Capture the cell that displays the provided text and extract its [x, y] central coordinate. 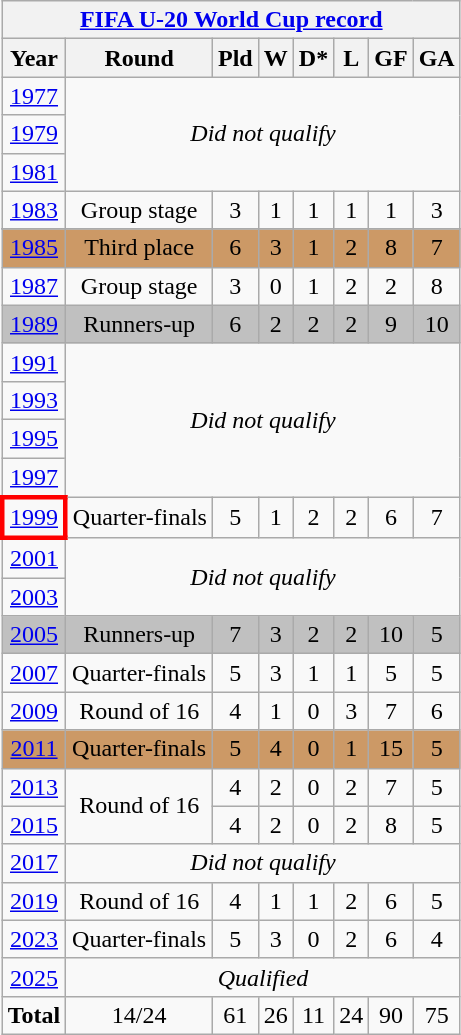
75 [436, 1015]
Round [140, 58]
2001 [34, 558]
1999 [34, 518]
14/24 [140, 1015]
1985 [34, 248]
1989 [34, 324]
Qualified [263, 977]
1997 [34, 478]
2005 [34, 635]
GA [436, 58]
1983 [34, 210]
L [352, 58]
1979 [34, 134]
1995 [34, 438]
Pld [235, 58]
2009 [34, 711]
90 [391, 1015]
1991 [34, 362]
Third place [140, 248]
2017 [34, 863]
FIFA U-20 World Cup record [231, 20]
9 [391, 324]
2015 [34, 825]
W [276, 58]
1977 [34, 96]
15 [391, 749]
61 [235, 1015]
2023 [34, 939]
2003 [34, 597]
2019 [34, 901]
2007 [34, 673]
D* [313, 58]
1987 [34, 286]
24 [352, 1015]
2011 [34, 749]
Year [34, 58]
Total [34, 1015]
11 [313, 1015]
26 [276, 1015]
2025 [34, 977]
2013 [34, 787]
1981 [34, 172]
1993 [34, 400]
GF [391, 58]
